For the text-containing cell, return its midpoint in (X, Y) coordinate format. 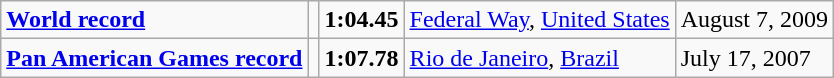
Pan American Games record (154, 58)
August 7, 2009 (754, 20)
Rio de Janeiro, Brazil (540, 58)
1:07.78 (362, 58)
World record (154, 20)
1:04.45 (362, 20)
July 17, 2007 (754, 58)
Federal Way, United States (540, 20)
